Output the (X, Y) coordinate of the center of the cell containing the given text.  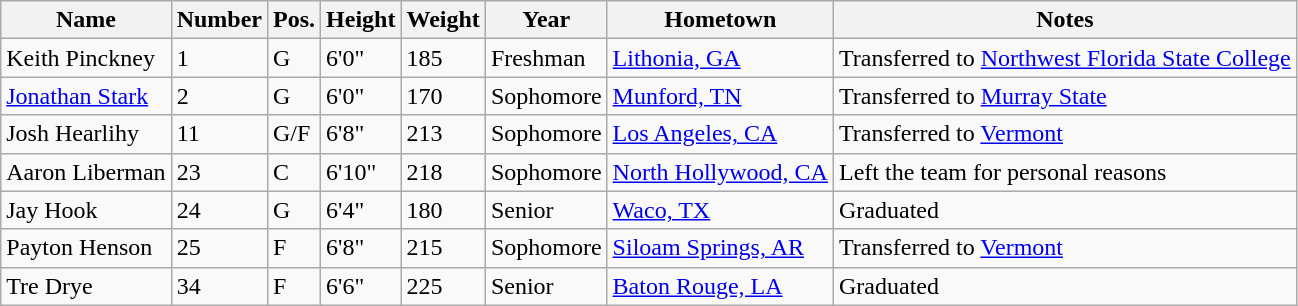
2 (219, 96)
C (294, 172)
25 (219, 248)
Lithonia, GA (720, 58)
Year (546, 20)
Notes (1064, 20)
Siloam Springs, AR (720, 248)
6'4" (361, 210)
Jonathan Stark (86, 96)
6'6" (361, 286)
225 (443, 286)
170 (443, 96)
Number (219, 20)
23 (219, 172)
North Hollywood, CA (720, 172)
Transferred to Northwest Florida State College (1064, 58)
213 (443, 134)
185 (443, 58)
Freshman (546, 58)
Jay Hook (86, 210)
Aaron Liberman (86, 172)
1 (219, 58)
218 (443, 172)
Munford, TN (720, 96)
Payton Henson (86, 248)
G/F (294, 134)
Pos. (294, 20)
Tre Drye (86, 286)
Los Angeles, CA (720, 134)
Transferred to Murray State (1064, 96)
Keith Pinckney (86, 58)
Josh Hearlihy (86, 134)
Hometown (720, 20)
Name (86, 20)
Height (361, 20)
6'10" (361, 172)
Left the team for personal reasons (1064, 172)
34 (219, 286)
Baton Rouge, LA (720, 286)
24 (219, 210)
180 (443, 210)
Waco, TX (720, 210)
11 (219, 134)
215 (443, 248)
Weight (443, 20)
